For the text-containing cell, return its midpoint in [x, y] coordinate format. 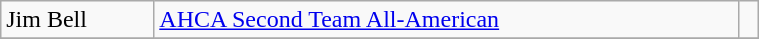
Jim Bell [78, 20]
AHCA Second Team All-American [446, 20]
